Find where the given text appears and provide that cell's center as [x, y] coordinate. 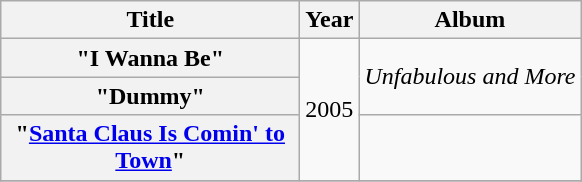
Album [470, 20]
Year [330, 20]
"Dummy" [150, 96]
Unfabulous and More [470, 77]
"I Wanna Be" [150, 58]
2005 [330, 110]
Title [150, 20]
"Santa Claus Is Comin' to Town" [150, 148]
